For the text-containing cell, return its midpoint in [x, y] coordinate format. 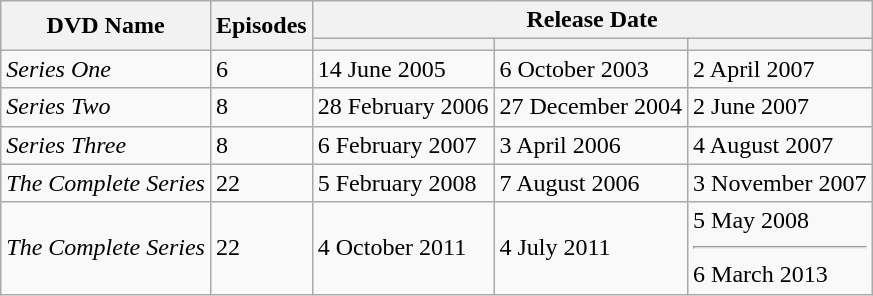
4 July 2011 [591, 248]
4 October 2011 [403, 248]
6 February 2007 [403, 145]
6 October 2003 [591, 69]
Release Date [592, 20]
4 August 2007 [780, 145]
27 December 2004 [591, 107]
6 [261, 69]
Series Three [106, 145]
5 May 2008 6 March 2013 [780, 248]
Series One [106, 69]
Episodes [261, 26]
Series Two [106, 107]
2 April 2007 [780, 69]
3 April 2006 [591, 145]
14 June 2005 [403, 69]
DVD Name [106, 26]
28 February 2006 [403, 107]
5 February 2008 [403, 183]
2 June 2007 [780, 107]
7 August 2006 [591, 183]
3 November 2007 [780, 183]
